Locate the cell with the specified text and output its (x, y) center coordinate. 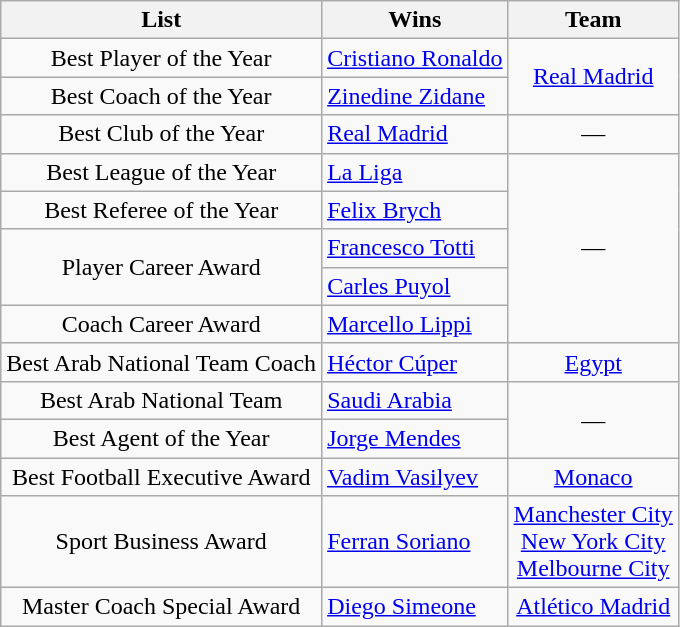
List (162, 20)
Jorge Mendes (415, 438)
Zinedine Zidane (415, 96)
Team (593, 20)
Wins (415, 20)
Diego Simeone (415, 607)
Coach Career Award (162, 324)
Marcello Lippi (415, 324)
Master Coach Special Award (162, 607)
Best Club of the Year (162, 134)
Cristiano Ronaldo (415, 58)
Best Referee of the Year (162, 210)
Monaco (593, 477)
Ferran Soriano (415, 542)
Egypt (593, 362)
Héctor Cúper (415, 362)
Best Player of the Year (162, 58)
Best Football Executive Award (162, 477)
Saudi Arabia (415, 400)
Felix Brych (415, 210)
Player Career Award (162, 267)
Best League of the Year (162, 172)
Manchester City New York City Melbourne City (593, 542)
Best Arab National Team (162, 400)
Best Agent of the Year (162, 438)
Atlético Madrid (593, 607)
Sport Business Award (162, 542)
Best Arab National Team Coach (162, 362)
La Liga (415, 172)
Carles Puyol (415, 286)
Best Coach of the Year (162, 96)
Vadim Vasilyev (415, 477)
Francesco Totti (415, 248)
